From the cell containing the given text, extract its center point as [X, Y] coordinate. 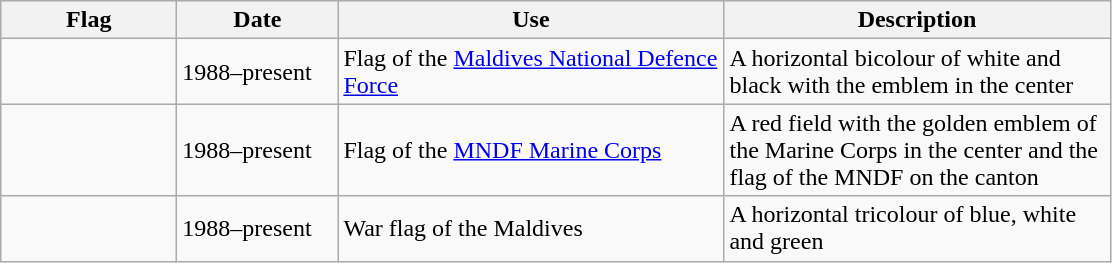
Flag of the Maldives National Defence Force [531, 72]
A horizontal bicolour of white and black with the emblem in the center [917, 72]
War flag of the Maldives [531, 228]
A horizontal tricolour of blue, white and green [917, 228]
Date [258, 20]
Flag [89, 20]
A red field with the golden emblem of the Marine Corps in the center and the flag of the MNDF on the canton [917, 150]
Flag of the MNDF Marine Corps [531, 150]
Description [917, 20]
Use [531, 20]
